Find where the given text appears and provide that cell's center as [X, Y] coordinate. 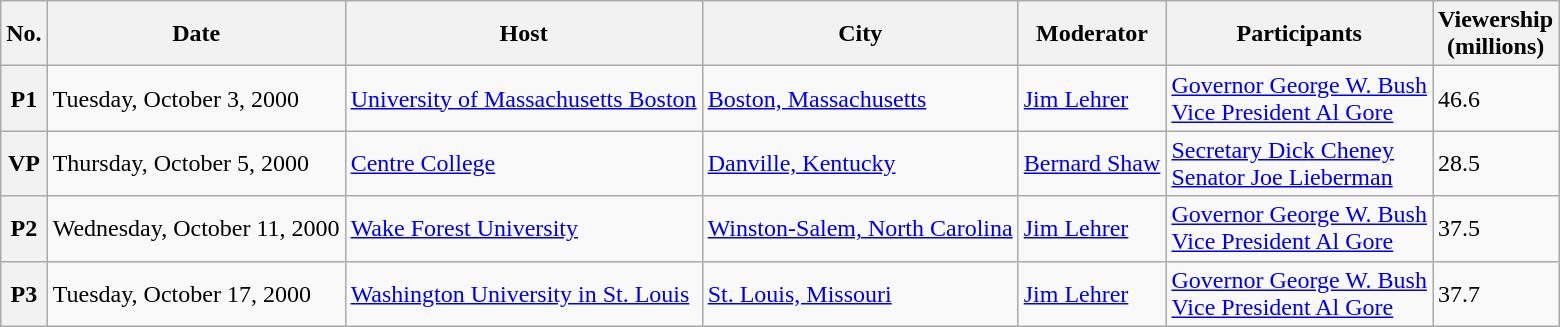
Tuesday, October 3, 2000 [196, 98]
Thursday, October 5, 2000 [196, 164]
City [860, 34]
Wake Forest University [524, 228]
Host [524, 34]
28.5 [1495, 164]
Date [196, 34]
Danville, Kentucky [860, 164]
Centre College [524, 164]
No. [24, 34]
P1 [24, 98]
Participants [1300, 34]
Viewership(millions) [1495, 34]
P2 [24, 228]
Wednesday, October 11, 2000 [196, 228]
Moderator [1092, 34]
Winston-Salem, North Carolina [860, 228]
St. Louis, Missouri [860, 294]
Bernard Shaw [1092, 164]
37.5 [1495, 228]
Boston, Massachusetts [860, 98]
VP [24, 164]
Tuesday, October 17, 2000 [196, 294]
University of Massachusetts Boston [524, 98]
37.7 [1495, 294]
Washington University in St. Louis [524, 294]
Secretary Dick CheneySenator Joe Lieberman [1300, 164]
46.6 [1495, 98]
P3 [24, 294]
